Identify which cell holds the provided text, then report its (x, y) central coordinate. 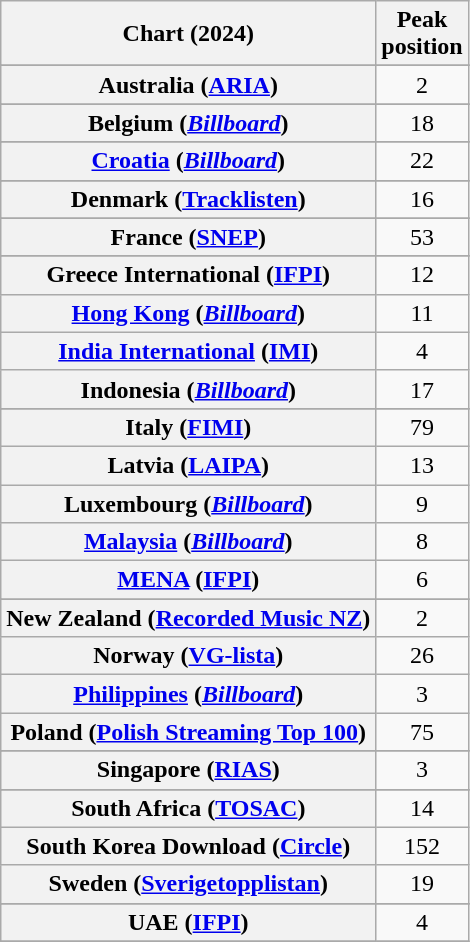
Singapore (RIAS) (188, 770)
Latvia (LAIPA) (188, 465)
India International (IMI) (188, 351)
19 (422, 884)
South Africa (TOSAC) (188, 808)
MENA (IFPI) (188, 580)
Chart (2024) (188, 34)
Luxembourg (Billboard) (188, 503)
8 (422, 542)
Belgium (Billboard) (188, 123)
9 (422, 503)
11 (422, 313)
26 (422, 656)
53 (422, 237)
Malaysia (Billboard) (188, 542)
75 (422, 732)
12 (422, 275)
152 (422, 846)
Croatia (Billboard) (188, 161)
16 (422, 199)
Philippines (Billboard) (188, 694)
18 (422, 123)
79 (422, 427)
22 (422, 161)
Norway (VG-lista) (188, 656)
Indonesia (Billboard) (188, 389)
14 (422, 808)
South Korea Download (Circle) (188, 846)
France (SNEP) (188, 237)
Sweden (Sverigetopplistan) (188, 884)
Poland (Polish Streaming Top 100) (188, 732)
New Zealand (Recorded Music NZ) (188, 618)
Australia (ARIA) (188, 85)
13 (422, 465)
Hong Kong (Billboard) (188, 313)
Italy (FIMI) (188, 427)
Greece International (IFPI) (188, 275)
UAE (IFPI) (188, 922)
17 (422, 389)
Denmark (Tracklisten) (188, 199)
Peakposition (422, 34)
6 (422, 580)
